Capture the cell that displays the provided text and extract its [X, Y] central coordinate. 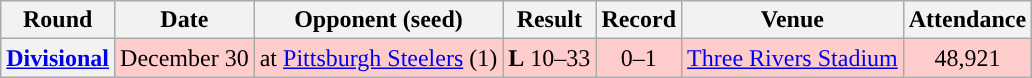
at Pittsburgh Steelers (1) [378, 58]
Opponent (seed) [378, 20]
0–1 [639, 58]
Record [639, 20]
Three Rivers Stadium [793, 58]
Round [58, 20]
L 10–33 [550, 58]
Venue [793, 20]
48,921 [967, 58]
December 30 [185, 58]
Date [185, 20]
Attendance [967, 20]
Result [550, 20]
Divisional [58, 58]
